Determine the (x, y) coordinate at the center of the cell enclosing the given text.  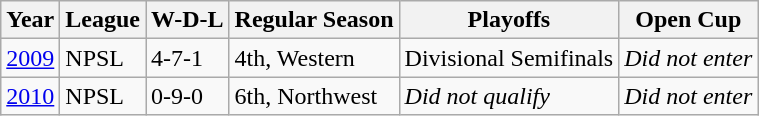
6th, Northwest (314, 96)
Divisional Semifinals (509, 58)
W-D-L (188, 20)
4th, Western (314, 58)
League (103, 20)
Playoffs (509, 20)
0-9-0 (188, 96)
4-7-1 (188, 58)
Open Cup (688, 20)
2010 (30, 96)
2009 (30, 58)
Did not qualify (509, 96)
Regular Season (314, 20)
Year (30, 20)
